Output the (x, y) coordinate of the center of the cell containing the given text.  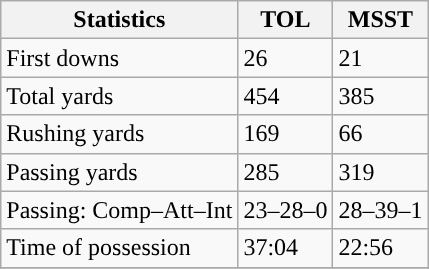
454 (286, 96)
Time of possession (120, 248)
Passing: Comp–Att–Int (120, 210)
Passing yards (120, 172)
First downs (120, 58)
285 (286, 172)
28–39–1 (380, 210)
66 (380, 134)
385 (380, 96)
26 (286, 58)
21 (380, 58)
22:56 (380, 248)
23–28–0 (286, 210)
TOL (286, 20)
Rushing yards (120, 134)
Statistics (120, 20)
37:04 (286, 248)
MSST (380, 20)
Total yards (120, 96)
169 (286, 134)
319 (380, 172)
